Output the [x, y] coordinate of the center of the cell containing the given text.  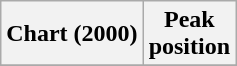
Chart (2000) [72, 34]
Peakposition [189, 34]
